Scan for the cell matching the given text and deliver its (X, Y) coordinate at center. 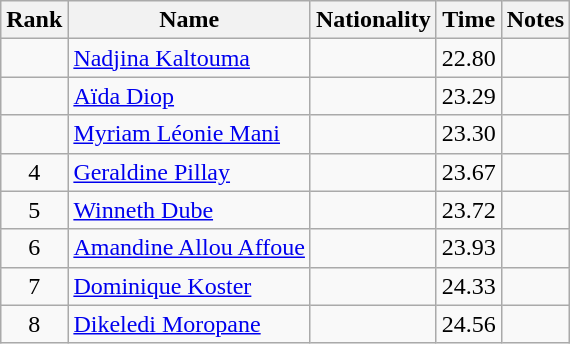
23.72 (468, 210)
Name (190, 20)
23.67 (468, 172)
Rank (34, 20)
Myriam Léonie Mani (190, 134)
24.56 (468, 324)
7 (34, 286)
Dikeledi Moropane (190, 324)
24.33 (468, 286)
Amandine Allou Affoue (190, 248)
Geraldine Pillay (190, 172)
4 (34, 172)
Notes (535, 20)
23.30 (468, 134)
5 (34, 210)
23.29 (468, 96)
22.80 (468, 58)
Nadjina Kaltouma (190, 58)
23.93 (468, 248)
Dominique Koster (190, 286)
Nationality (373, 20)
Time (468, 20)
8 (34, 324)
6 (34, 248)
Aïda Diop (190, 96)
Winneth Dube (190, 210)
